Find where the given text appears and provide that cell's center as [X, Y] coordinate. 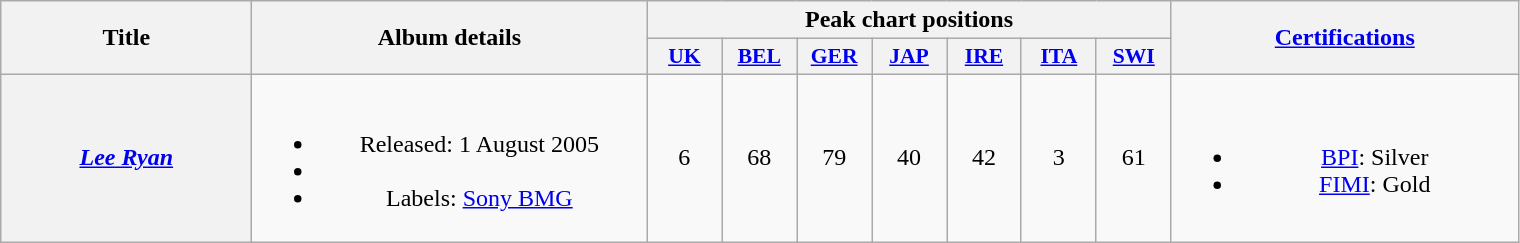
Lee Ryan [126, 158]
40 [910, 158]
BEL [760, 57]
GER [834, 57]
UK [684, 57]
42 [984, 158]
JAP [910, 57]
Peak chart positions [909, 20]
Certifications [1344, 38]
BPI: SilverFIMI: Gold [1344, 158]
Released: 1 August 2005Labels: Sony BMG [450, 158]
79 [834, 158]
3 [1058, 158]
Album details [450, 38]
Title [126, 38]
SWI [1134, 57]
IRE [984, 57]
ITA [1058, 57]
68 [760, 158]
61 [1134, 158]
6 [684, 158]
